Extract the [x, y] coordinate from the center of the cell holding the provided text.  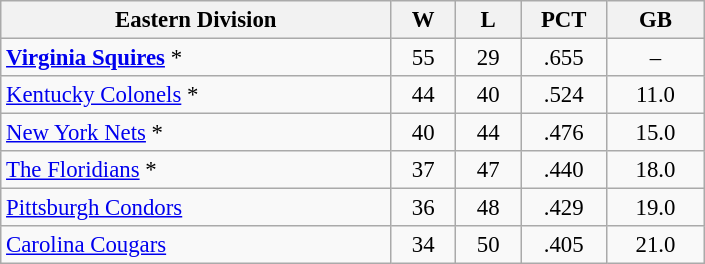
18.0 [656, 170]
11.0 [656, 95]
Carolina Cougars [196, 245]
.440 [564, 170]
New York Nets * [196, 133]
50 [488, 245]
PCT [564, 20]
21.0 [656, 245]
Pittsburgh Condors [196, 208]
.476 [564, 133]
29 [488, 58]
The Floridians * [196, 170]
GB [656, 20]
15.0 [656, 133]
.405 [564, 245]
Virginia Squires * [196, 58]
48 [488, 208]
.655 [564, 58]
W [424, 20]
47 [488, 170]
37 [424, 170]
19.0 [656, 208]
55 [424, 58]
.429 [564, 208]
L [488, 20]
Eastern Division [196, 20]
34 [424, 245]
.524 [564, 95]
36 [424, 208]
– [656, 58]
Kentucky Colonels * [196, 95]
